Extract the (X, Y) coordinate from the center of the cell holding the provided text.  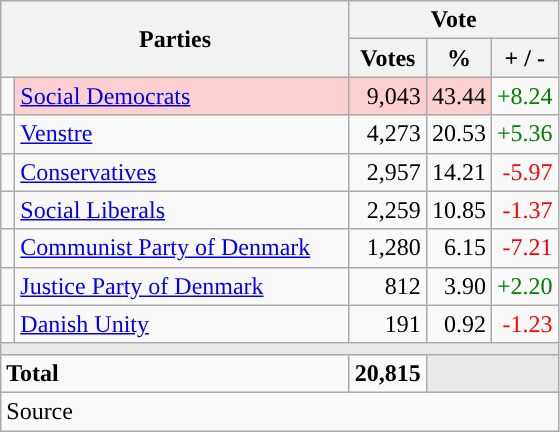
Justice Party of Denmark (182, 286)
Total (176, 373)
14.21 (458, 172)
2,259 (388, 210)
-7.21 (524, 248)
3.90 (458, 286)
1,280 (388, 248)
0.92 (458, 324)
20,815 (388, 373)
+2.20 (524, 286)
Vote (454, 20)
+ / - (524, 58)
4,273 (388, 134)
-5.97 (524, 172)
Social Liberals (182, 210)
Parties (176, 39)
Social Democrats (182, 96)
10.85 (458, 210)
Conservatives (182, 172)
-1.23 (524, 324)
+8.24 (524, 96)
+5.36 (524, 134)
43.44 (458, 96)
6.15 (458, 248)
9,043 (388, 96)
Venstre (182, 134)
Votes (388, 58)
Source (280, 411)
Communist Party of Denmark (182, 248)
20.53 (458, 134)
812 (388, 286)
Danish Unity (182, 324)
-1.37 (524, 210)
2,957 (388, 172)
% (458, 58)
191 (388, 324)
